Return [x, y] of the center of cell containing provided text 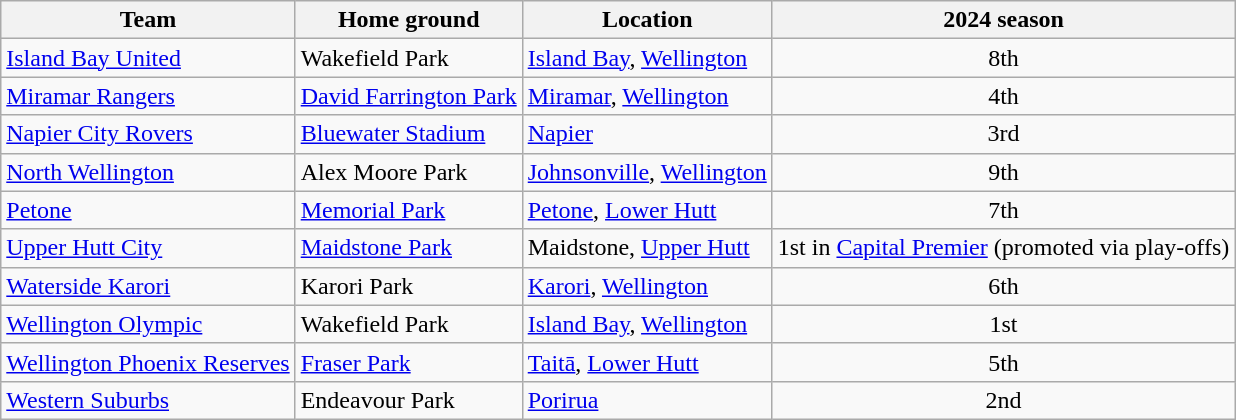
Johnsonville, Wellington [647, 172]
2nd [1004, 400]
2024 season [1004, 20]
Karori Park [408, 286]
Petone, Lower Hutt [647, 210]
Petone [148, 210]
5th [1004, 362]
6th [1004, 286]
North Wellington [148, 172]
Miramar, Wellington [647, 96]
Team [148, 20]
Maidstone Park [408, 248]
Karori, Wellington [647, 286]
Napier City Rovers [148, 134]
Endeavour Park [408, 400]
7th [1004, 210]
Napier [647, 134]
1st [1004, 324]
Maidstone, Upper Hutt [647, 248]
1st in Capital Premier (promoted via play-offs) [1004, 248]
Miramar Rangers [148, 96]
Bluewater Stadium [408, 134]
3rd [1004, 134]
Wellington Olympic [148, 324]
Taitā, Lower Hutt [647, 362]
Waterside Karori [148, 286]
David Farrington Park [408, 96]
Alex Moore Park [408, 172]
4th [1004, 96]
Wellington Phoenix Reserves [148, 362]
Western Suburbs [148, 400]
Location [647, 20]
Fraser Park [408, 362]
Island Bay United [148, 58]
9th [1004, 172]
Memorial Park [408, 210]
Upper Hutt City [148, 248]
Home ground [408, 20]
Porirua [647, 400]
8th [1004, 58]
